Return (X, Y) of the center of cell containing provided text 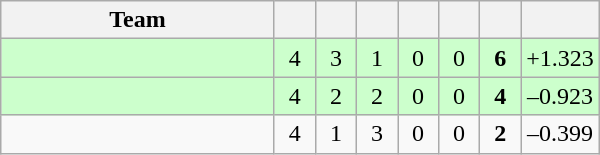
6 (500, 58)
+1.323 (560, 58)
–0.399 (560, 134)
–0.923 (560, 96)
Team (138, 20)
